Extract the (x, y) coordinate from the center of the cell holding the provided text.  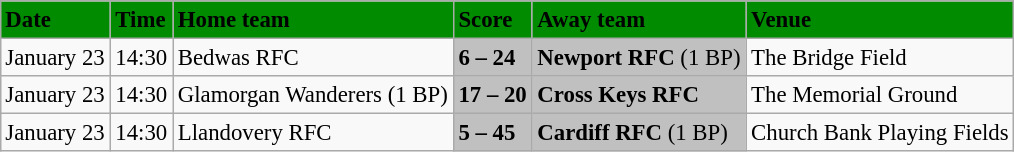
Venue (880, 20)
Score (492, 20)
The Bridge Field (880, 57)
Glamorgan Wanderers (1 BP) (312, 95)
Llandovery RFC (312, 133)
6 – 24 (492, 57)
5 – 45 (492, 133)
Home team (312, 20)
Newport RFC (1 BP) (639, 57)
Church Bank Playing Fields (880, 133)
Date (55, 20)
Cardiff RFC (1 BP) (639, 133)
Away team (639, 20)
The Memorial Ground (880, 95)
Cross Keys RFC (639, 95)
17 – 20 (492, 95)
Time (142, 20)
Bedwas RFC (312, 57)
